From the cell containing the given text, extract its center point as [x, y] coordinate. 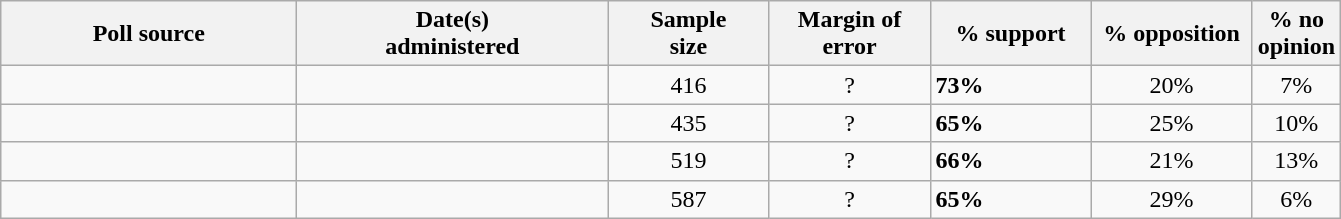
% support [1010, 34]
21% [1172, 161]
29% [1172, 199]
20% [1172, 85]
435 [688, 123]
Poll source [149, 34]
25% [1172, 123]
416 [688, 85]
7% [1296, 85]
% opposition [1172, 34]
10% [1296, 123]
519 [688, 161]
73% [1010, 85]
Date(s)administered [452, 34]
587 [688, 199]
% no opinion [1296, 34]
6% [1296, 199]
13% [1296, 161]
Samplesize [688, 34]
66% [1010, 161]
Margin oferror [850, 34]
